Pinpoint the cell where the given text exists, returning its (X, Y) midpoint coordinate. 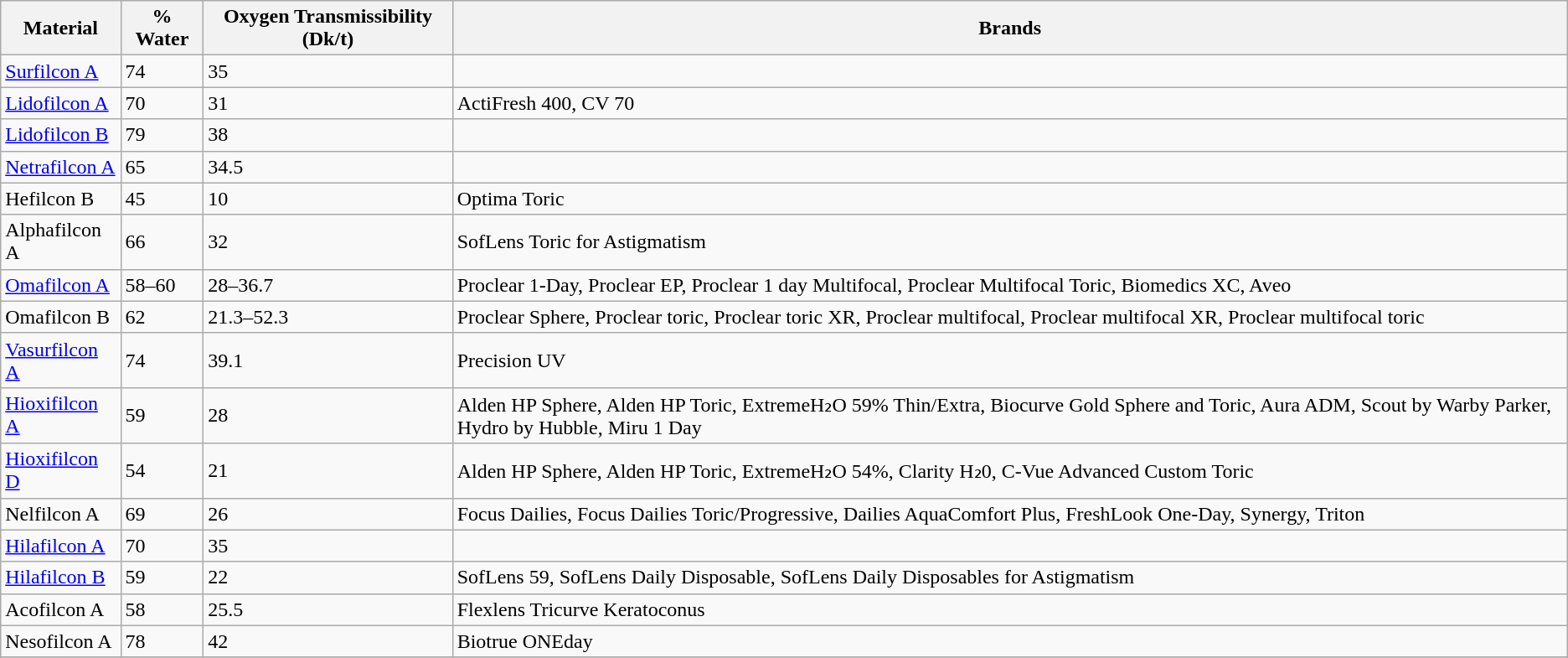
Omafilcon A (60, 285)
Optima Toric (1010, 199)
79 (162, 135)
Material (60, 28)
Flexlens Tricurve Keratoconus (1010, 609)
Surfilcon A (60, 71)
Hilafilcon B (60, 578)
Lidofilcon A (60, 103)
58–60 (162, 285)
Oxygen Transmissibility (Dk/t) (328, 28)
32 (328, 241)
34.5 (328, 167)
Biotrue ONEday (1010, 641)
65 (162, 167)
Nesofilcon A (60, 641)
45 (162, 199)
31 (328, 103)
Acofilcon A (60, 609)
25.5 (328, 609)
28 (328, 416)
Focus Dailies, Focus Dailies Toric/Progressive, Dailies AquaComfort Plus, FreshLook One-Day, Synergy, Triton (1010, 514)
Alden HP Sphere, Alden HP Toric, ExtremeH₂O 54%, Clarity H₂0, C-Vue Advanced Custom Toric (1010, 471)
Hefilcon B (60, 199)
Omafilcon B (60, 317)
21.3–52.3 (328, 317)
38 (328, 135)
Brands (1010, 28)
21 (328, 471)
Alphafilcon A (60, 241)
10 (328, 199)
26 (328, 514)
Hioxifilcon D (60, 471)
58 (162, 609)
39.1 (328, 360)
% Water (162, 28)
54 (162, 471)
62 (162, 317)
ActiFresh 400, CV 70 (1010, 103)
Hilafilcon A (60, 546)
SofLens Toric for Astigmatism (1010, 241)
Precision UV (1010, 360)
78 (162, 641)
SofLens 59, SofLens Daily Disposable, SofLens Daily Disposables for Astigmatism (1010, 578)
Nelfilcon A (60, 514)
42 (328, 641)
66 (162, 241)
Lidofilcon B (60, 135)
Proclear Sphere, Proclear toric, Proclear toric XR, Proclear multifocal, Proclear multifocal XR, Proclear multifocal toric (1010, 317)
Netrafilcon A (60, 167)
Hioxifilcon A (60, 416)
28–36.7 (328, 285)
69 (162, 514)
22 (328, 578)
Proclear 1-Day, Proclear EP, Proclear 1 day Multifocal, Proclear Multifocal Toric, Biomedics XC, Aveo (1010, 285)
Vasurfilcon A (60, 360)
